Pinpoint the cell where the given text exists, returning its (X, Y) midpoint coordinate. 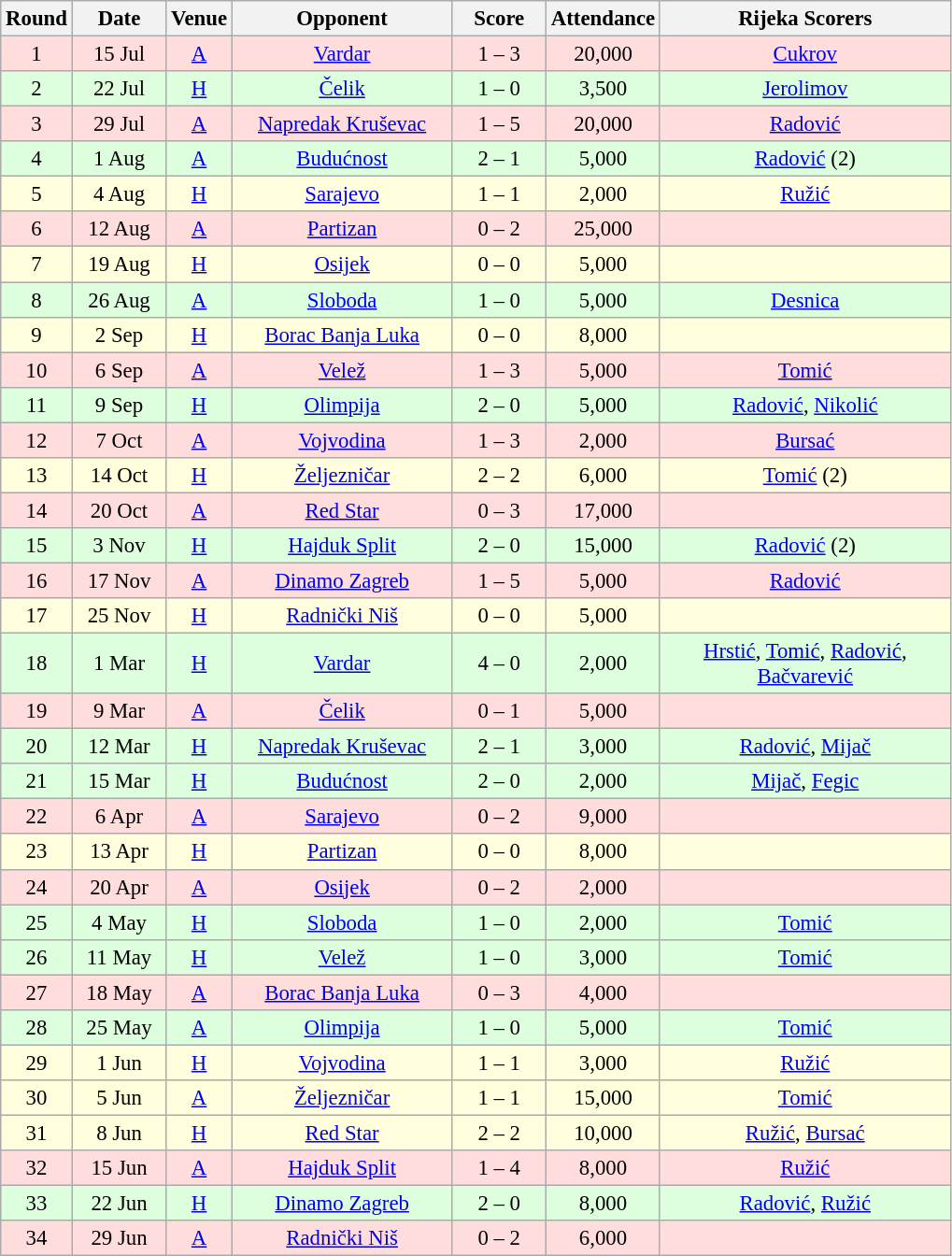
14 (36, 510)
4 (36, 159)
18 (36, 664)
13 Apr (120, 852)
8 Jun (120, 1133)
Hrstić, Tomić, Radović, Bačvarević (805, 664)
20 Apr (120, 887)
Radović, Mijač (805, 747)
13 (36, 476)
21 (36, 781)
12 Aug (120, 229)
11 May (120, 957)
9 Mar (120, 711)
25,000 (604, 229)
4 May (120, 922)
8 (36, 300)
Round (36, 19)
22 Jul (120, 89)
29 Jun (120, 1238)
11 (36, 405)
12 Mar (120, 747)
20 (36, 747)
17 (36, 616)
9,000 (604, 817)
4 – 0 (499, 664)
25 Nov (120, 616)
Score (499, 19)
31 (36, 1133)
2 (36, 89)
0 – 1 (499, 711)
Radović, Nikolić (805, 405)
1 Jun (120, 1063)
7 Oct (120, 440)
15 Mar (120, 781)
25 (36, 922)
7 (36, 264)
6 (36, 229)
Ružić, Bursać (805, 1133)
29 (36, 1063)
20 Oct (120, 510)
Jerolimov (805, 89)
Attendance (604, 19)
3 (36, 124)
17 Nov (120, 580)
29 Jul (120, 124)
32 (36, 1168)
30 (36, 1098)
3,500 (604, 89)
Desnica (805, 300)
23 (36, 852)
2 Sep (120, 335)
33 (36, 1204)
17,000 (604, 510)
10 (36, 370)
19 Aug (120, 264)
5 (36, 194)
22 Jun (120, 1204)
Opponent (342, 19)
3 Nov (120, 546)
24 (36, 887)
Mijač, Fegic (805, 781)
9 Sep (120, 405)
14 Oct (120, 476)
5 Jun (120, 1098)
Cukrov (805, 54)
Rijeka Scorers (805, 19)
22 (36, 817)
1 Aug (120, 159)
1 (36, 54)
6 Apr (120, 817)
18 May (120, 992)
10,000 (604, 1133)
34 (36, 1238)
6 Sep (120, 370)
9 (36, 335)
27 (36, 992)
1 Mar (120, 664)
28 (36, 1028)
19 (36, 711)
Venue (200, 19)
Date (120, 19)
25 May (120, 1028)
15 Jul (120, 54)
16 (36, 580)
12 (36, 440)
15 Jun (120, 1168)
26 (36, 957)
26 Aug (120, 300)
Radović, Ružić (805, 1204)
1 – 4 (499, 1168)
4 Aug (120, 194)
Bursać (805, 440)
4,000 (604, 992)
Tomić (2) (805, 476)
15 (36, 546)
